Determine the (X, Y) coordinate at the center of the cell enclosing the given text.  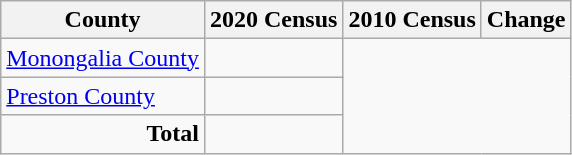
2010 Census (412, 20)
2020 Census (273, 20)
Total (103, 134)
Preston County (103, 96)
County (103, 20)
Monongalia County (103, 58)
Change (526, 20)
